For the text-containing cell, return its midpoint in (X, Y) coordinate format. 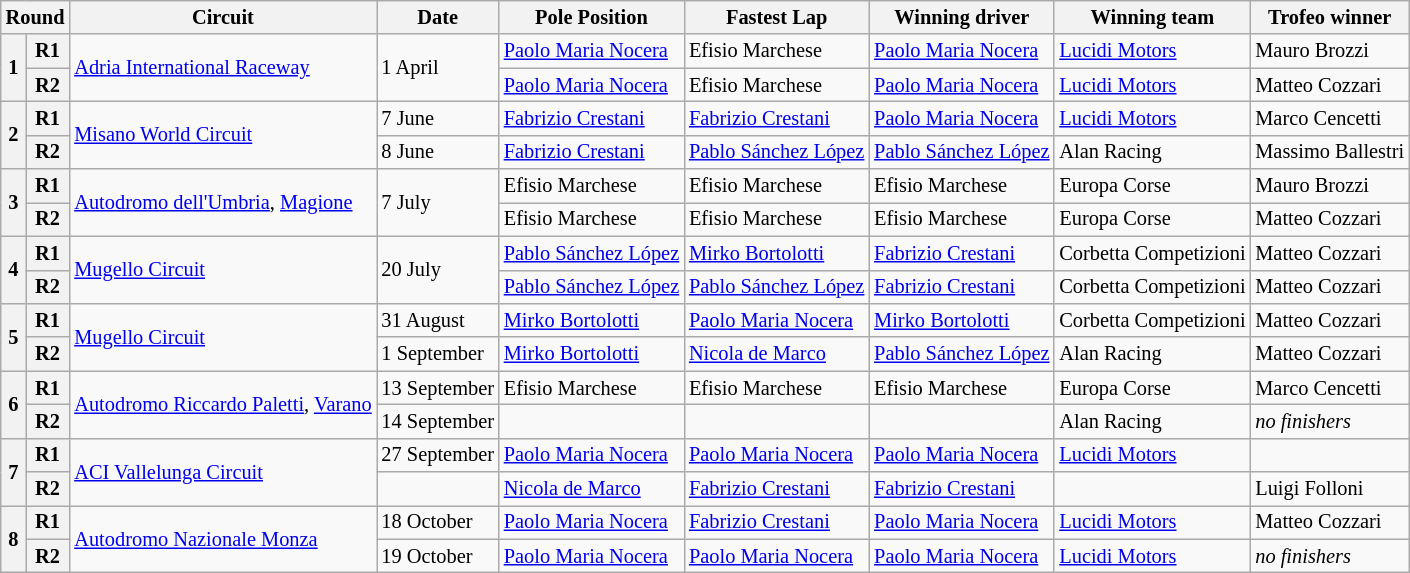
1 April (438, 68)
Misano World Circuit (222, 134)
13 September (438, 388)
Massimo Ballestri (1330, 152)
8 (14, 538)
1 (14, 68)
Circuit (222, 17)
31 August (438, 320)
Autodromo dell'Umbria, Magione (222, 202)
Luigi Folloni (1330, 489)
18 October (438, 522)
1 September (438, 354)
7 (14, 472)
Autodromo Nazionale Monza (222, 538)
20 July (438, 270)
Fastest Lap (776, 17)
ACI Vallelunga Circuit (222, 472)
6 (14, 404)
Winning driver (962, 17)
7 July (438, 202)
Winning team (1152, 17)
Autodromo Riccardo Paletti, Varano (222, 404)
4 (14, 270)
Round (36, 17)
3 (14, 202)
Trofeo winner (1330, 17)
2 (14, 134)
Date (438, 17)
5 (14, 336)
14 September (438, 421)
Adria International Raceway (222, 68)
Pole Position (592, 17)
27 September (438, 455)
19 October (438, 556)
8 June (438, 152)
7 June (438, 118)
